Detect which cell encompasses the target text, then output its (x, y) center coordinate. 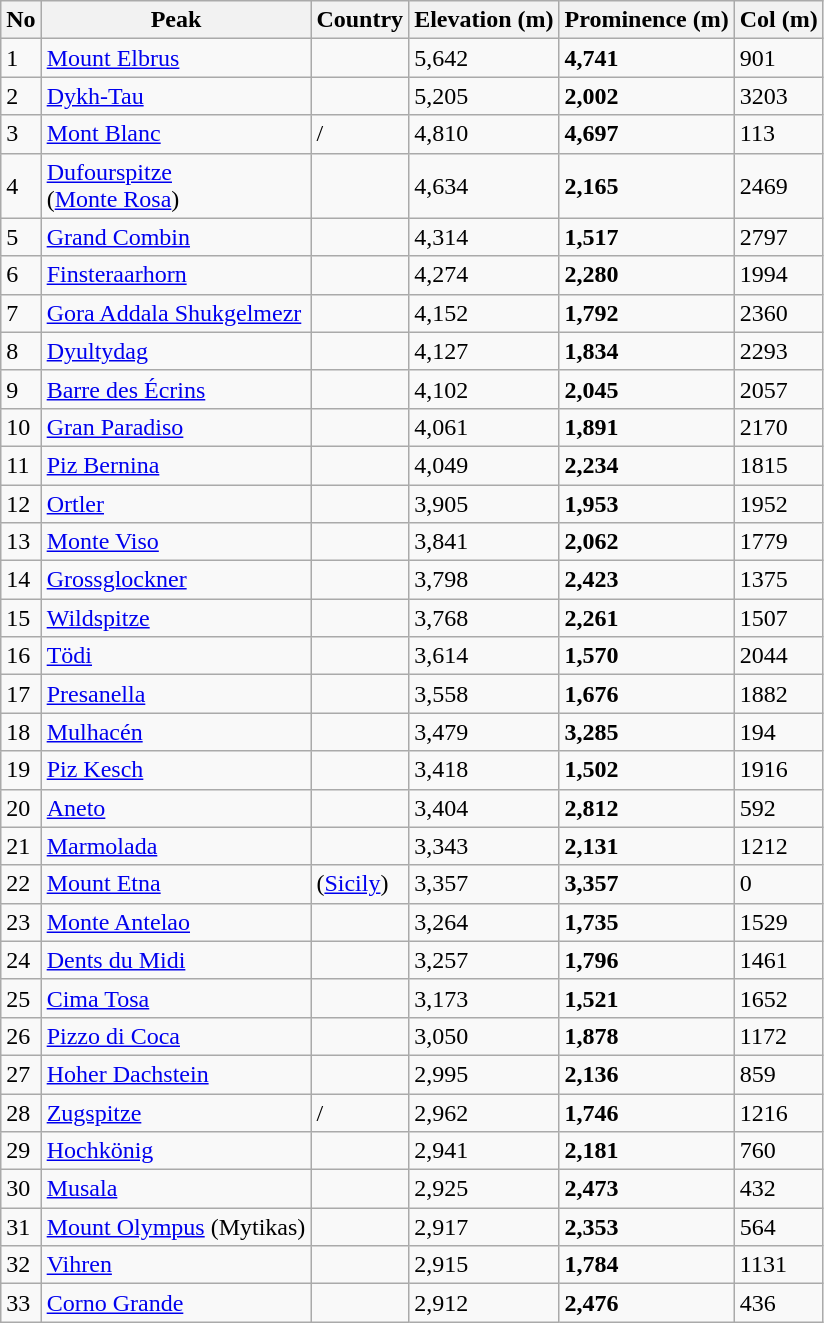
1994 (778, 275)
2,234 (646, 465)
Elevation (m) (484, 20)
2,941 (484, 1151)
19 (21, 770)
194 (778, 732)
1,746 (646, 1113)
1529 (778, 922)
5,205 (484, 96)
Dents du Midi (176, 960)
31 (21, 1227)
2057 (778, 389)
3,343 (484, 846)
Pizzo di Coca (176, 1036)
Grossglockner (176, 580)
1,891 (646, 427)
15 (21, 618)
2,062 (646, 542)
4,127 (484, 351)
3,050 (484, 1036)
2,473 (646, 1189)
1,796 (646, 960)
16 (21, 656)
4,152 (484, 313)
4,634 (484, 186)
1,878 (646, 1036)
4 (21, 186)
7 (21, 313)
20 (21, 808)
1,502 (646, 770)
5 (21, 237)
1882 (778, 694)
1,570 (646, 656)
3,479 (484, 732)
4,810 (484, 134)
1,735 (646, 922)
Peak (176, 20)
1,517 (646, 237)
Gran Paradiso (176, 427)
Tödi (176, 656)
1375 (778, 580)
2,261 (646, 618)
2,962 (484, 1113)
Aneto (176, 808)
1652 (778, 998)
Mulhacén (176, 732)
859 (778, 1074)
9 (21, 389)
(Sicily) (360, 884)
Presanella (176, 694)
3,173 (484, 998)
Dyultydag (176, 351)
Musala (176, 1189)
564 (778, 1227)
2,131 (646, 846)
33 (21, 1303)
1916 (778, 770)
25 (21, 998)
Vihren (176, 1265)
592 (778, 808)
24 (21, 960)
3,264 (484, 922)
Mount Elbrus (176, 58)
1216 (778, 1113)
Monte Viso (176, 542)
3,257 (484, 960)
Hoher Dachstein (176, 1074)
4,741 (646, 58)
1,953 (646, 503)
2469 (778, 186)
29 (21, 1151)
Mont Blanc (176, 134)
3203 (778, 96)
2293 (778, 351)
1 (21, 58)
Dufourspitze(Monte Rosa) (176, 186)
4,274 (484, 275)
2,925 (484, 1189)
3,558 (484, 694)
2,915 (484, 1265)
2,917 (484, 1227)
Wildspitze (176, 618)
1,834 (646, 351)
1,784 (646, 1265)
Finsteraarhorn (176, 275)
2,476 (646, 1303)
3,798 (484, 580)
2044 (778, 656)
760 (778, 1151)
No (21, 20)
Mount Olympus (Mytikas) (176, 1227)
Dykh-Tau (176, 96)
3,768 (484, 618)
3 (21, 134)
Corno Grande (176, 1303)
30 (21, 1189)
1507 (778, 618)
4,697 (646, 134)
0 (778, 884)
Marmolada (176, 846)
Monte Antelao (176, 922)
Gora Addala Shukgelmezr (176, 313)
3,905 (484, 503)
1,792 (646, 313)
21 (21, 846)
2,353 (646, 1227)
18 (21, 732)
1212 (778, 846)
4,314 (484, 237)
Mount Etna (176, 884)
22 (21, 884)
2360 (778, 313)
6 (21, 275)
Piz Kesch (176, 770)
23 (21, 922)
2,045 (646, 389)
432 (778, 1189)
32 (21, 1265)
901 (778, 58)
Col (m) (778, 20)
4,102 (484, 389)
2,995 (484, 1074)
Cima Tosa (176, 998)
12 (21, 503)
2,002 (646, 96)
11 (21, 465)
Prominence (m) (646, 20)
26 (21, 1036)
3,404 (484, 808)
1461 (778, 960)
2,181 (646, 1151)
Country (360, 20)
1952 (778, 503)
1172 (778, 1036)
2,912 (484, 1303)
2797 (778, 237)
4,061 (484, 427)
27 (21, 1074)
1779 (778, 542)
Hochkönig (176, 1151)
3,285 (646, 732)
17 (21, 694)
8 (21, 351)
1815 (778, 465)
5,642 (484, 58)
2,812 (646, 808)
2,280 (646, 275)
2 (21, 96)
10 (21, 427)
436 (778, 1303)
3,418 (484, 770)
1131 (778, 1265)
Grand Combin (176, 237)
Ortler (176, 503)
2,136 (646, 1074)
2170 (778, 427)
13 (21, 542)
Barre des Écrins (176, 389)
1,676 (646, 694)
1,521 (646, 998)
14 (21, 580)
Zugspitze (176, 1113)
2,423 (646, 580)
Piz Bernina (176, 465)
2,165 (646, 186)
28 (21, 1113)
4,049 (484, 465)
3,614 (484, 656)
113 (778, 134)
3,841 (484, 542)
